Locate the cell with the specified text and output its (X, Y) center coordinate. 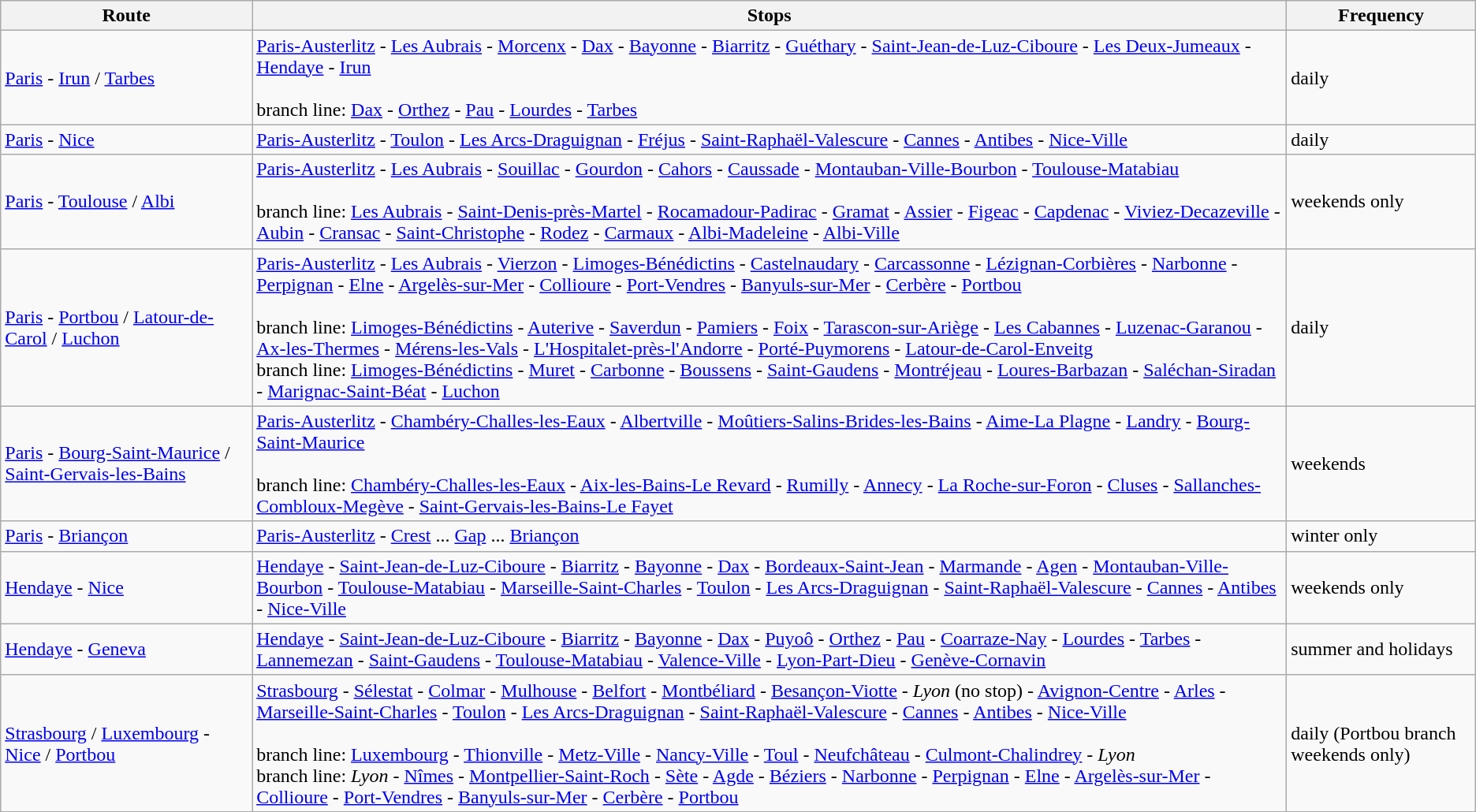
summer and holidays (1381, 650)
Paris - Bourg-Saint-Maurice / Saint-Gervais-les-Bains (126, 464)
Paris-Austerlitz - Toulon - Les Arcs-Draguignan - Fréjus - Saint-Raphaël-Valescure - Cannes - Antibes - Nice-Ville (770, 140)
winter only (1381, 536)
Route (126, 16)
daily (Portbou branch weekends only) (1381, 743)
Paris - Irun / Tarbes (126, 77)
Paris - Toulouse / Albi (126, 202)
Hendaye - Nice (126, 587)
Hendaye - Geneva (126, 650)
Paris-Austerlitz - Crest ... Gap ... Briançon (770, 536)
Strasbourg / Luxembourg - Nice / Portbou (126, 743)
weekends (1381, 464)
Paris - Briançon (126, 536)
Frequency (1381, 16)
Stops (770, 16)
Paris - Nice (126, 140)
Paris - Portbou / Latour-de-Carol / Luchon (126, 327)
